Find where the given text appears and provide that cell's center as (x, y) coordinate. 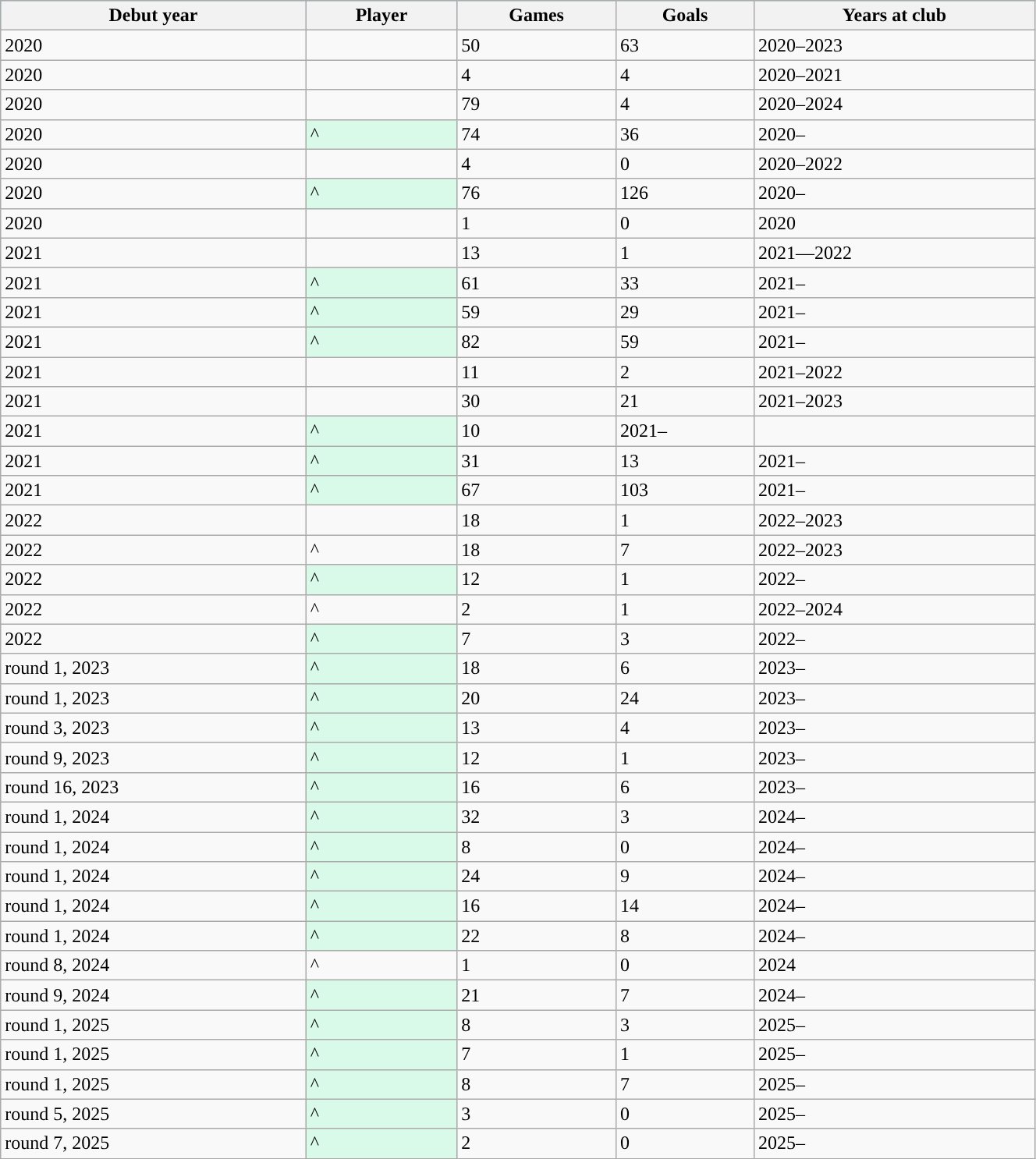
round 16, 2023 (153, 787)
round 8, 2024 (153, 966)
2020–2021 (895, 75)
2024 (895, 966)
32 (537, 817)
9 (685, 877)
Games (537, 16)
round 3, 2023 (153, 728)
63 (685, 45)
2020–2022 (895, 164)
round 9, 2024 (153, 995)
29 (685, 312)
10 (537, 431)
33 (685, 282)
79 (537, 105)
82 (537, 342)
round 5, 2025 (153, 1114)
2022–2024 (895, 609)
round 7, 2025 (153, 1143)
36 (685, 134)
50 (537, 45)
2020–2023 (895, 45)
103 (685, 491)
31 (537, 461)
67 (537, 491)
2021–2023 (895, 402)
61 (537, 282)
126 (685, 193)
Years at club (895, 16)
Player (381, 16)
Goals (685, 16)
11 (537, 372)
76 (537, 193)
2021–2022 (895, 372)
14 (685, 906)
74 (537, 134)
2020–2024 (895, 105)
Debut year (153, 16)
20 (537, 698)
2021—2022 (895, 253)
22 (537, 936)
round 9, 2023 (153, 757)
30 (537, 402)
